Detect which cell encompasses the target text, then output its (X, Y) center coordinate. 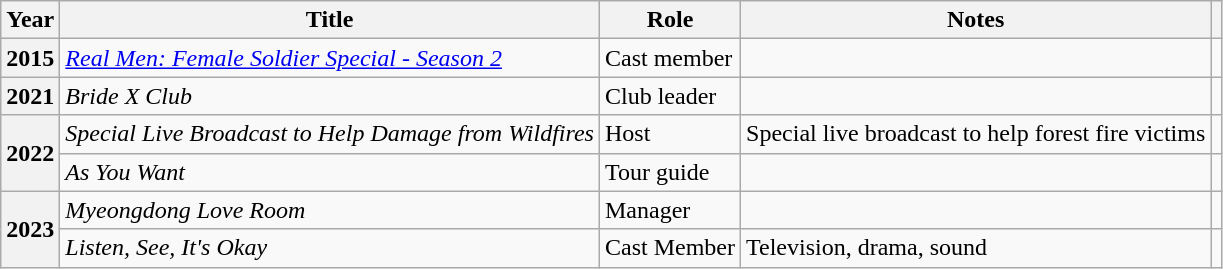
Special live broadcast to help forest fire victims (976, 134)
Role (670, 20)
Club leader (670, 96)
Manager (670, 210)
2015 (30, 58)
Listen, See, It's Okay (330, 248)
2022 (30, 153)
Cast member (670, 58)
Special Live Broadcast to Help Damage from Wildfires (330, 134)
Bride X Club (330, 96)
As You Want (330, 172)
Real Men: Female Soldier Special - Season 2 (330, 58)
Tour guide (670, 172)
2023 (30, 229)
Host (670, 134)
Television, drama, sound (976, 248)
Cast Member (670, 248)
Notes (976, 20)
Myeongdong Love Room (330, 210)
2021 (30, 96)
Year (30, 20)
Title (330, 20)
